From the cell containing the given text, extract its center point as (x, y) coordinate. 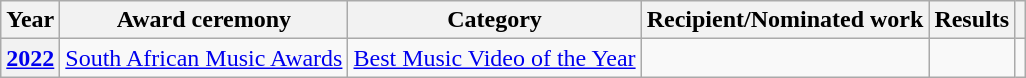
Results (972, 20)
Year (30, 20)
Best Music Video of the Year (494, 58)
Category (494, 20)
Recipient/Nominated work (785, 20)
2022 (30, 58)
South African Music Awards (204, 58)
Award ceremony (204, 20)
